Provide the [X, Y] coordinate of the cell's center where the given text is located.  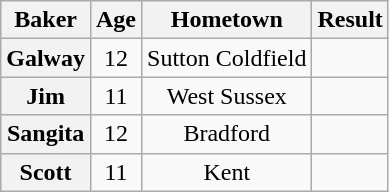
Result [350, 20]
Sutton Coldfield [227, 58]
Kent [227, 172]
Baker [46, 20]
Hometown [227, 20]
Bradford [227, 134]
Sangita [46, 134]
Age [116, 20]
West Sussex [227, 96]
Jim [46, 96]
Galway [46, 58]
Scott [46, 172]
